Detect which cell encompasses the target text, then output its (x, y) center coordinate. 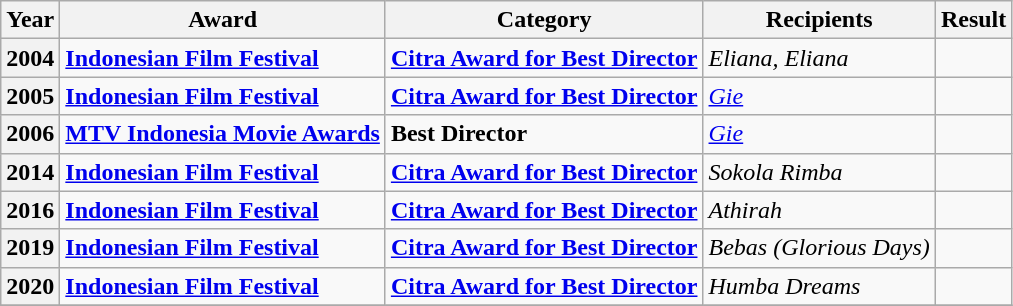
2006 (30, 134)
2004 (30, 58)
MTV Indonesia Movie Awards (223, 134)
Athirah (819, 210)
Award (223, 20)
Result (973, 20)
Sokola Rimba (819, 172)
Recipients (819, 20)
Eliana, Eliana (819, 58)
2014 (30, 172)
Bebas (Glorious Days) (819, 248)
Humba Dreams (819, 286)
Year (30, 20)
2019 (30, 248)
Category (544, 20)
2005 (30, 96)
2016 (30, 210)
2020 (30, 286)
Best Director (544, 134)
